Pinpoint the cell where the given text exists, returning its [x, y] midpoint coordinate. 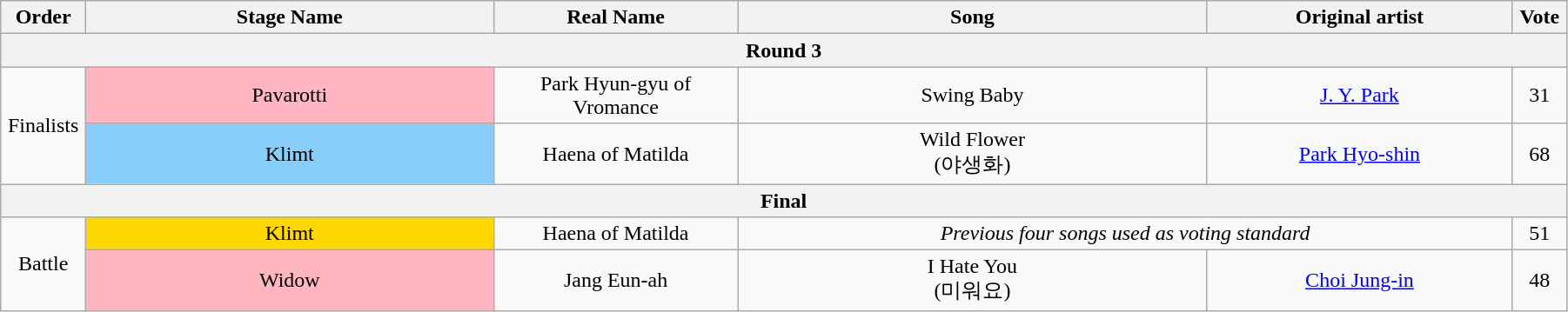
Stage Name [290, 17]
Wild Flower(야생화) [973, 154]
Original artist [1359, 17]
Final [784, 201]
68 [1539, 154]
Park Hyun-gyu of Vromance [616, 96]
Swing Baby [973, 96]
Jang Eun-ah [616, 281]
Order [44, 17]
I Hate You(미워요) [973, 281]
Park Hyo-shin [1359, 154]
Finalists [44, 125]
J. Y. Park [1359, 96]
Round 3 [784, 50]
Song [973, 17]
Widow [290, 281]
Pavarotti [290, 96]
Previous four songs used as voting standard [1125, 234]
Vote [1539, 17]
Real Name [616, 17]
48 [1539, 281]
Choi Jung-in [1359, 281]
31 [1539, 96]
Battle [44, 264]
51 [1539, 234]
